Pinpoint the cell where the given text exists, returning its [x, y] midpoint coordinate. 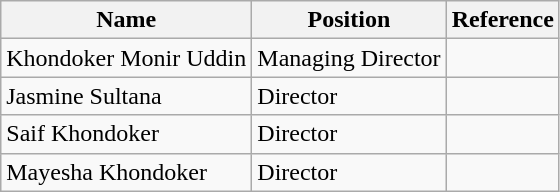
Managing Director [349, 58]
Position [349, 20]
Khondoker Monir Uddin [126, 58]
Reference [502, 20]
Jasmine Sultana [126, 96]
Name [126, 20]
Saif Khondoker [126, 134]
Mayesha Khondoker [126, 172]
